Locate the cell with the specified text and output its (X, Y) center coordinate. 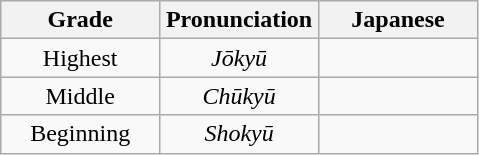
Beginning (80, 134)
Japanese (398, 20)
Jōkyū (240, 58)
Middle (80, 96)
Chūkyū (240, 96)
Shokyū (240, 134)
Pronunciation (240, 20)
Grade (80, 20)
Highest (80, 58)
